Output the [X, Y] coordinate of the center of the cell containing the given text.  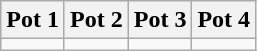
Pot 2 [96, 20]
Pot 1 [33, 20]
Pot 3 [160, 20]
Pot 4 [224, 20]
